Extract the (x, y) coordinate from the center of the cell holding the provided text.  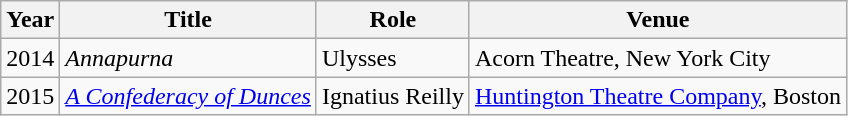
Title (188, 20)
2015 (30, 96)
Ignatius Reilly (392, 96)
Ulysses (392, 58)
2014 (30, 58)
Huntington Theatre Company, Boston (658, 96)
Annapurna (188, 58)
Acorn Theatre, New York City (658, 58)
Venue (658, 20)
A Confederacy of Dunces (188, 96)
Year (30, 20)
Role (392, 20)
